Identify which cell holds the provided text, then report its (x, y) central coordinate. 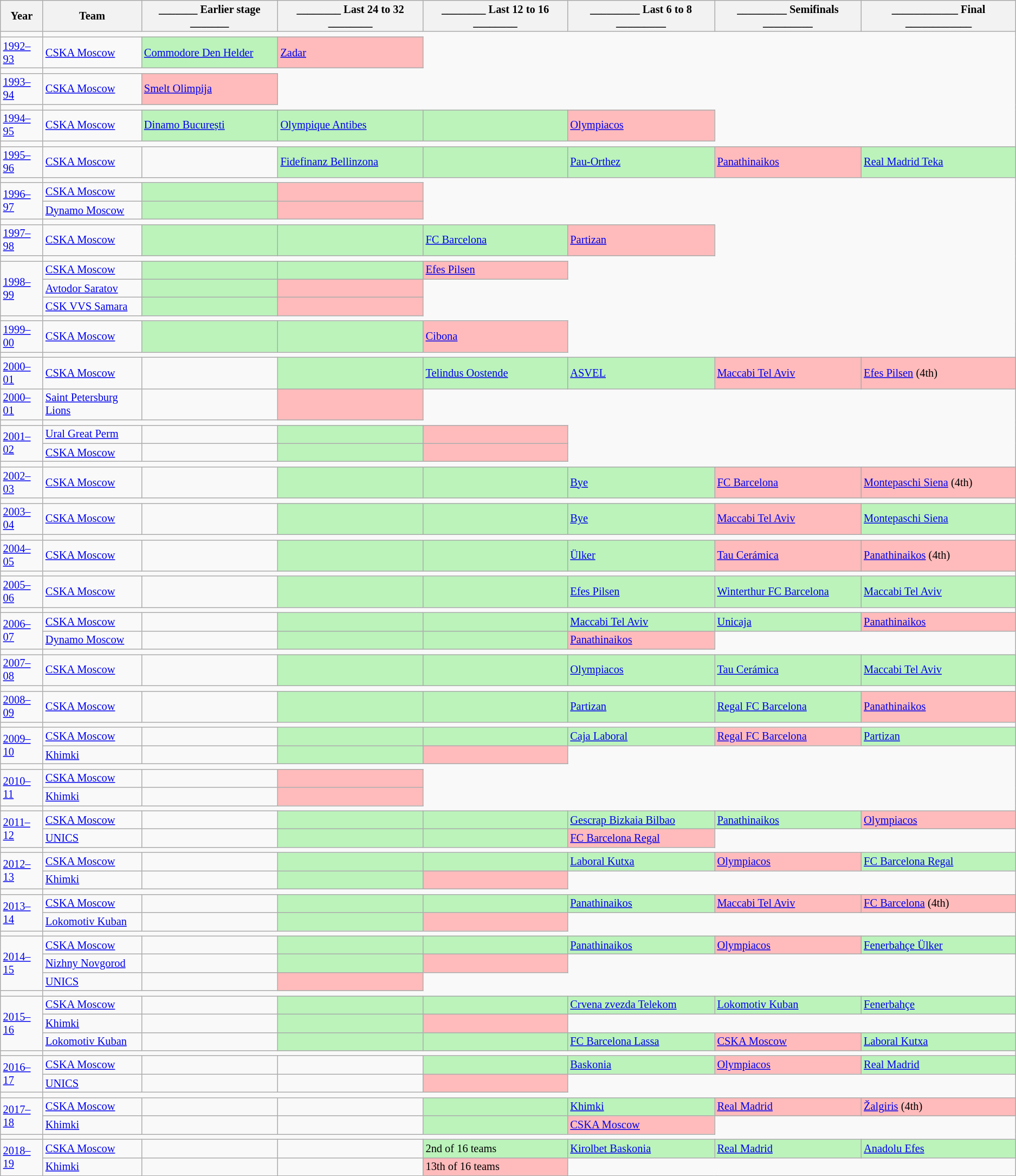
Zadar (351, 53)
Anadolu Efes (939, 1148)
Gescrap Bizkaia Bilbao (640, 820)
2011–12 (22, 829)
1992–93 (22, 53)
Smelt Olimpija (210, 89)
Ural Great Perm (92, 434)
____________ Final ____________ (939, 16)
Fenerbahçe (939, 1005)
Fidefinanz Bellinzona (351, 162)
________ Last 12 to 16 ________ (495, 16)
_________ Semifinals _________ (788, 16)
2nd of 16 teams (495, 1148)
1997–98 (22, 240)
Telindus Oostende (495, 373)
Montepaschi Siena (4th) (939, 482)
Montepaschi Siena (939, 519)
2007–08 (22, 670)
Cibona (495, 337)
Panathinaikos (4th) (939, 555)
Ülker (640, 555)
2014–15 (22, 964)
2001–02 (22, 443)
2003–04 (22, 519)
Saint Petersburg Lions (92, 404)
Avtodor Saratov (92, 288)
2017–18 (22, 1115)
2002–03 (22, 482)
CSK VVS Samara (92, 306)
Winterthur FC Barcelona (788, 592)
2013–14 (22, 913)
Nizhny Novgorod (92, 963)
Baskonia (640, 1065)
2006–07 (22, 631)
________ Last 24 to 32 ________ (351, 16)
13th of 16 teams (495, 1167)
_________ Last 6 to 8 _________ (640, 16)
2015–16 (22, 1023)
Žalgiris (4th) (939, 1107)
Efes Pilsen (4th) (939, 373)
Olympique Antibes (351, 125)
FC Barcelona Lassa (640, 1042)
Pau-Orthez (640, 162)
1994–95 (22, 125)
1995–96 (22, 162)
Caja Laboral (640, 736)
ASVEL (640, 373)
1998–99 (22, 288)
Real Madrid Teka (939, 162)
Crvena zvezda Telekom (640, 1005)
Team (92, 16)
Year (22, 16)
_______ Earlier stage _______ (210, 16)
FC Barcelona (4th) (939, 903)
2004–05 (22, 555)
1996–97 (22, 201)
1993–94 (22, 89)
Unicaja (788, 622)
Commodore Den Helder (210, 53)
2009–10 (22, 746)
2012–13 (22, 870)
Fenerbahçe Ülker (939, 945)
2016–17 (22, 1074)
2010–11 (22, 787)
2008–09 (22, 707)
Dinamo București (210, 125)
2005–06 (22, 592)
1999–00 (22, 337)
2018–19 (22, 1158)
Kirolbet Baskonia (640, 1148)
